Provide the [X, Y] coordinate of the cell's center where the given text is located.  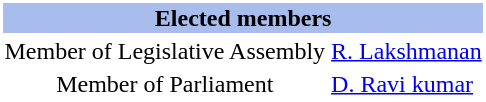
Member of Legislative Assembly [165, 51]
Member of Parliament [165, 84]
Elected members [243, 18]
R. Lakshmanan [407, 51]
D. Ravi kumar [407, 84]
